Provide the (x, y) coordinate of the cell's center where the given text is located.  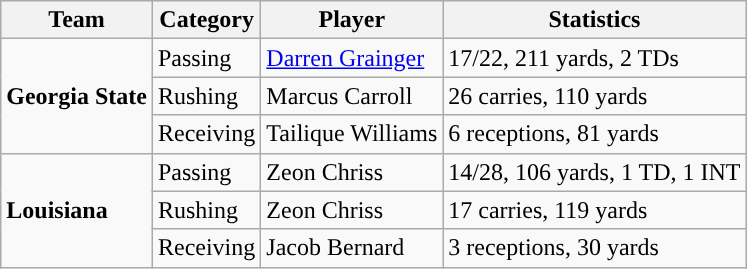
Statistics (594, 20)
26 carries, 110 yards (594, 96)
Louisiana (77, 210)
3 receptions, 30 yards (594, 248)
6 receptions, 81 yards (594, 134)
Darren Grainger (352, 58)
17 carries, 119 yards (594, 210)
17/22, 211 yards, 2 TDs (594, 58)
Player (352, 20)
Category (206, 20)
Tailique Williams (352, 134)
Team (77, 20)
14/28, 106 yards, 1 TD, 1 INT (594, 172)
Marcus Carroll (352, 96)
Jacob Bernard (352, 248)
Georgia State (77, 96)
